From the cell containing the given text, extract its center point as (X, Y) coordinate. 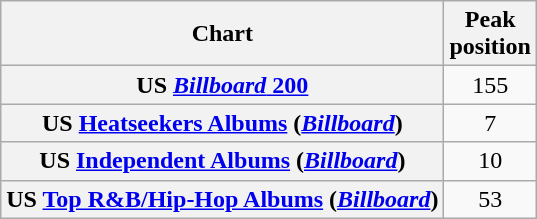
US Independent Albums (Billboard) (222, 161)
155 (490, 85)
7 (490, 123)
US Heatseekers Albums (Billboard) (222, 123)
53 (490, 199)
10 (490, 161)
US Top R&B/Hip-Hop Albums (Billboard) (222, 199)
US Billboard 200 (222, 85)
Peakposition (490, 34)
Chart (222, 34)
